Search for the cell housing the specified text and yield its [x, y] center coordinate. 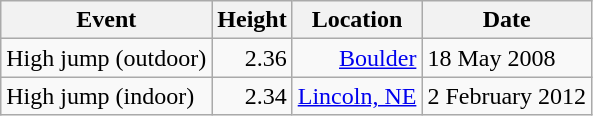
High jump (indoor) [106, 96]
High jump (outdoor) [106, 58]
Date [507, 20]
Boulder [357, 58]
2.34 [252, 96]
Location [357, 20]
Height [252, 20]
2.36 [252, 58]
2 February 2012 [507, 96]
Lincoln, NE [357, 96]
Event [106, 20]
18 May 2008 [507, 58]
